Determine the (x, y) coordinate at the center of the cell enclosing the given text.  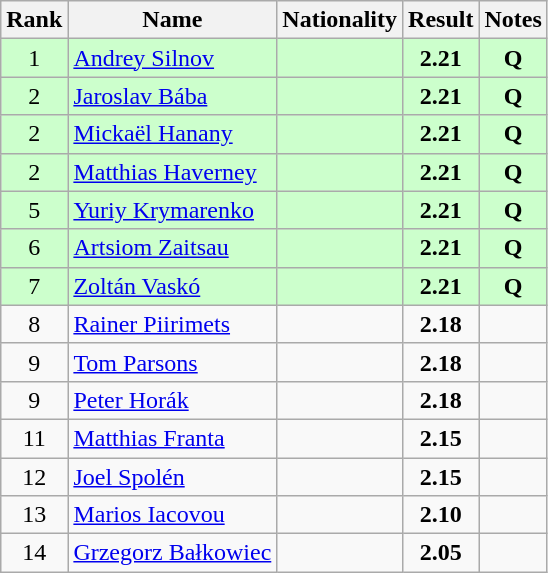
12 (34, 477)
Nationality (340, 20)
Jaroslav Bába (172, 96)
Notes (513, 20)
Joel Spolén (172, 477)
Peter Horák (172, 400)
13 (34, 515)
8 (34, 324)
Tom Parsons (172, 362)
Marios Iacovou (172, 515)
Zoltán Vaskó (172, 286)
Grzegorz Bałkowiec (172, 553)
14 (34, 553)
Mickaël Hanany (172, 134)
Result (441, 20)
Name (172, 20)
Yuriy Krymarenko (172, 210)
5 (34, 210)
2.10 (441, 515)
6 (34, 248)
11 (34, 438)
Andrey Silnov (172, 58)
7 (34, 286)
Matthias Haverney (172, 172)
Artsiom Zaitsau (172, 248)
Matthias Franta (172, 438)
2.05 (441, 553)
Rainer Piirimets (172, 324)
Rank (34, 20)
1 (34, 58)
